Locate the cell with the specified text and output its (x, y) center coordinate. 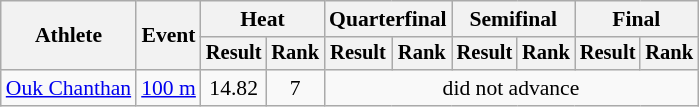
Event (168, 36)
Heat (262, 19)
did not advance (511, 88)
Ouk Chanthan (68, 88)
7 (295, 88)
14.82 (234, 88)
100 m (168, 88)
Athlete (68, 36)
Quarterfinal (388, 19)
Semifinal (514, 19)
Final (636, 19)
